Search for the cell housing the specified text and yield its [X, Y] center coordinate. 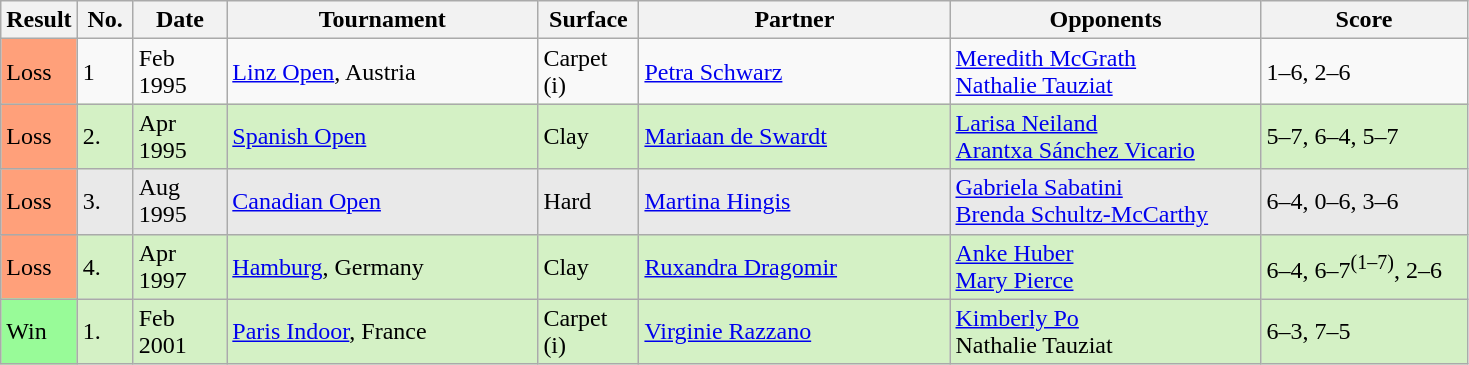
Petra Schwarz [794, 72]
1–6, 2–6 [1364, 72]
6–4, 6–7(1–7), 2–6 [1364, 266]
Mariaan de Swardt [794, 136]
Hamburg, Germany [382, 266]
Partner [794, 20]
5–7, 6–4, 5–7 [1364, 136]
Apr 1995 [180, 136]
Meredith McGrath Nathalie Tauziat [1106, 72]
Apr 1997 [180, 266]
Win [39, 332]
Tournament [382, 20]
Canadian Open [382, 202]
Kimberly Po Nathalie Tauziat [1106, 332]
Anke Huber Mary Pierce [1106, 266]
Opponents [1106, 20]
2. [105, 136]
Aug 1995 [180, 202]
Gabriela Sabatini Brenda Schultz-McCarthy [1106, 202]
Larisa Neiland Arantxa Sánchez Vicario [1106, 136]
6–3, 7–5 [1364, 332]
Surface [588, 20]
Date [180, 20]
Spanish Open [382, 136]
4. [105, 266]
Result [39, 20]
Virginie Razzano [794, 332]
1. [105, 332]
Martina Hingis [794, 202]
6–4, 0–6, 3–6 [1364, 202]
Paris Indoor, France [382, 332]
Linz Open, Austria [382, 72]
1 [105, 72]
Ruxandra Dragomir [794, 266]
No. [105, 20]
Hard [588, 202]
3. [105, 202]
Feb 2001 [180, 332]
Feb 1995 [180, 72]
Score [1364, 20]
